Provide the (X, Y) coordinate of the cell's center where the given text is located.  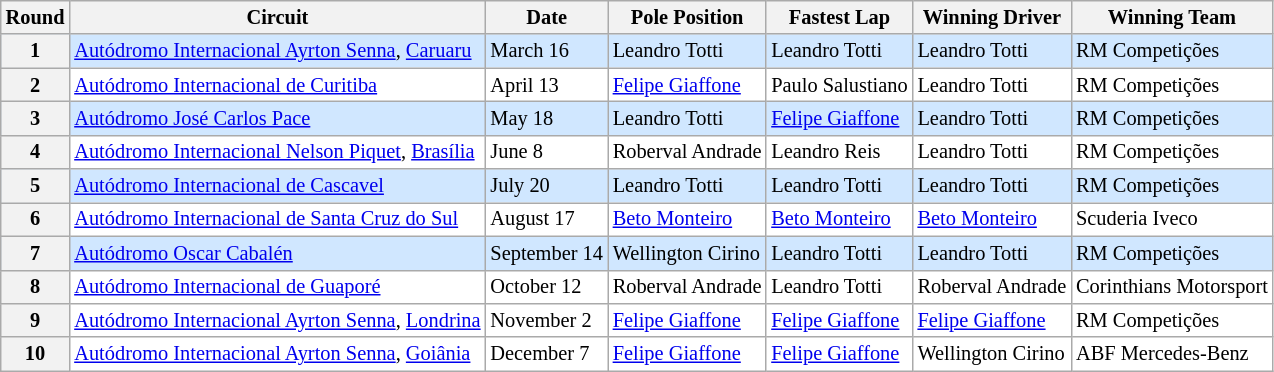
10 (36, 354)
December 7 (546, 354)
8 (36, 287)
Autódromo Internacional Ayrton Senna, Goiânia (277, 354)
September 14 (546, 253)
9 (36, 320)
Autódromo Internacional Nelson Piquet, Brasília (277, 152)
Date (546, 17)
May 18 (546, 118)
Winning Driver (992, 17)
4 (36, 152)
Winning Team (1172, 17)
Circuit (277, 17)
October 12 (546, 287)
August 17 (546, 219)
Corinthians Motorsport (1172, 287)
7 (36, 253)
Autódromo Internacional Ayrton Senna, Caruaru (277, 51)
ABF Mercedes-Benz (1172, 354)
Round (36, 17)
July 20 (546, 186)
June 8 (546, 152)
Leandro Reis (839, 152)
6 (36, 219)
Autódromo José Carlos Pace (277, 118)
April 13 (546, 85)
Autódromo Internacional de Cascavel (277, 186)
5 (36, 186)
3 (36, 118)
Autódromo Oscar Cabalén (277, 253)
Fastest Lap (839, 17)
Autódromo Internacional de Guaporé (277, 287)
November 2 (546, 320)
Autódromo Internacional de Curitiba (277, 85)
1 (36, 51)
March 16 (546, 51)
Autódromo Internacional de Santa Cruz do Sul (277, 219)
2 (36, 85)
Autódromo Internacional Ayrton Senna, Londrina (277, 320)
Scuderia Iveco (1172, 219)
Pole Position (688, 17)
Paulo Salustiano (839, 85)
